From the cell containing the given text, extract its center point as [X, Y] coordinate. 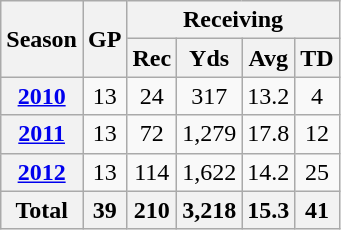
1,279 [210, 134]
Yds [210, 58]
24 [152, 96]
2012 [42, 172]
12 [317, 134]
TD [317, 58]
4 [317, 96]
Receiving [233, 20]
2010 [42, 96]
3,218 [210, 210]
GP [104, 39]
2011 [42, 134]
Rec [152, 58]
Avg [268, 58]
114 [152, 172]
39 [104, 210]
Season [42, 39]
1,622 [210, 172]
210 [152, 210]
17.8 [268, 134]
25 [317, 172]
317 [210, 96]
15.3 [268, 210]
72 [152, 134]
Total [42, 210]
13.2 [268, 96]
41 [317, 210]
14.2 [268, 172]
